Locate the cell with the specified text and output its (X, Y) center coordinate. 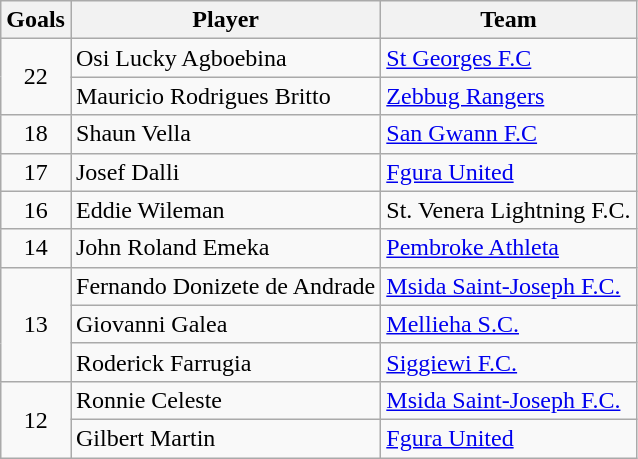
Josef Dalli (225, 172)
Fernando Donizete de Andrade (225, 286)
Siggiewi F.C. (508, 362)
St Georges F.C (508, 58)
22 (36, 77)
Roderick Farrugia (225, 362)
St. Venera Lightning F.C. (508, 210)
John Roland Emeka (225, 248)
18 (36, 134)
San Gwann F.C (508, 134)
Ronnie Celeste (225, 400)
17 (36, 172)
Shaun Vella (225, 134)
Team (508, 20)
Player (225, 20)
Mellieha S.C. (508, 324)
Eddie Wileman (225, 210)
Giovanni Galea (225, 324)
Zebbug Rangers (508, 96)
16 (36, 210)
Mauricio Rodrigues Britto (225, 96)
Osi Lucky Agboebina (225, 58)
Goals (36, 20)
14 (36, 248)
13 (36, 324)
12 (36, 419)
Pembroke Athleta (508, 248)
Gilbert Martin (225, 438)
